Identify which cell holds the provided text, then report its (x, y) central coordinate. 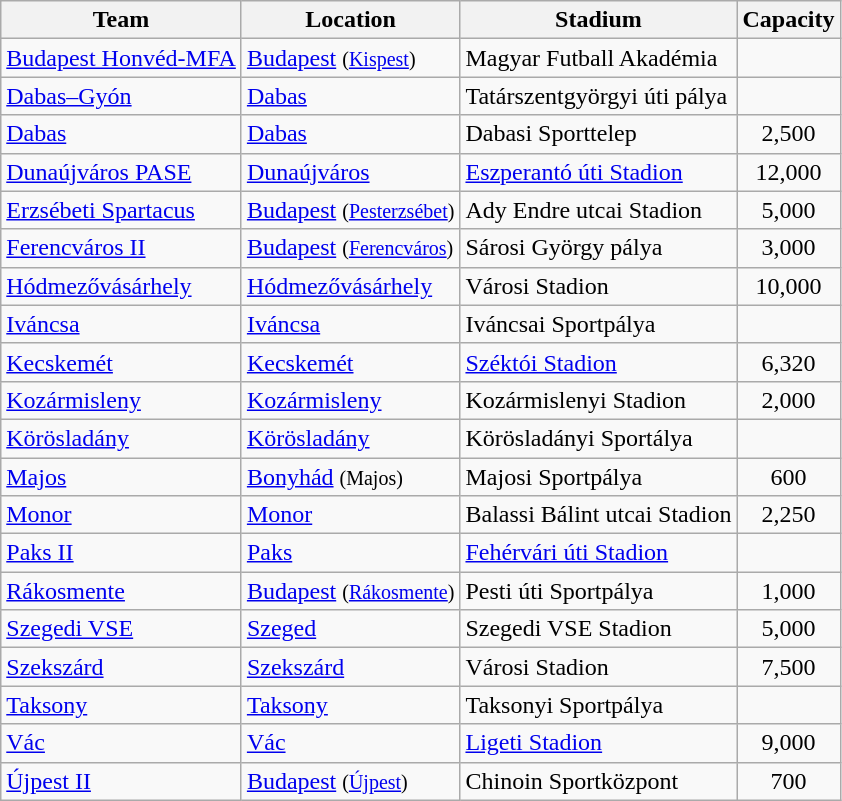
Körösladányi Sportálya (598, 438)
6,320 (788, 362)
Szegedi VSE (122, 629)
Eszperantó úti Stadion (598, 172)
2,250 (788, 515)
Budapest (Ferencváros) (350, 248)
Ady Endre utcai Stadion (598, 210)
3,000 (788, 248)
700 (788, 781)
Chinoin Sportközpont (598, 781)
600 (788, 477)
Balassi Bálint utcai Stadion (598, 515)
12,000 (788, 172)
Ferencváros II (122, 248)
Budapest Honvéd-MFA (122, 58)
Paks II (122, 553)
9,000 (788, 743)
Ligeti Stadion (598, 743)
2,000 (788, 400)
Erzsébeti Spartacus (122, 210)
Szeged (350, 629)
Stadium (598, 20)
10,000 (788, 286)
Budapest (Kispest) (350, 58)
Paks (350, 553)
Bonyhád (Majos) (350, 477)
2,500 (788, 134)
Magyar Futball Akadémia (598, 58)
7,500 (788, 667)
Sárosi György pálya (598, 248)
Szegedi VSE Stadion (598, 629)
Rákosmente (122, 591)
Fehérvári úti Stadion (598, 553)
Location (350, 20)
Dabasi Sporttelep (598, 134)
Pesti úti Sportpálya (598, 591)
Budapest (Rákosmente) (350, 591)
Dunaújváros PASE (122, 172)
Dunaújváros (350, 172)
Tatárszentgyörgyi úti pálya (598, 96)
1,000 (788, 591)
Capacity (788, 20)
Újpest II (122, 781)
Iváncsai Sportpálya (598, 324)
Taksonyi Sportpálya (598, 705)
Majosi Sportpálya (598, 477)
Kozármislenyi Stadion (598, 400)
Majos (122, 477)
Széktói Stadion (598, 362)
Budapest (Újpest) (350, 781)
Budapest (Pesterzsébet) (350, 210)
Dabas–Gyón (122, 96)
Team (122, 20)
